Pinpoint the cell where the given text exists, returning its [X, Y] midpoint coordinate. 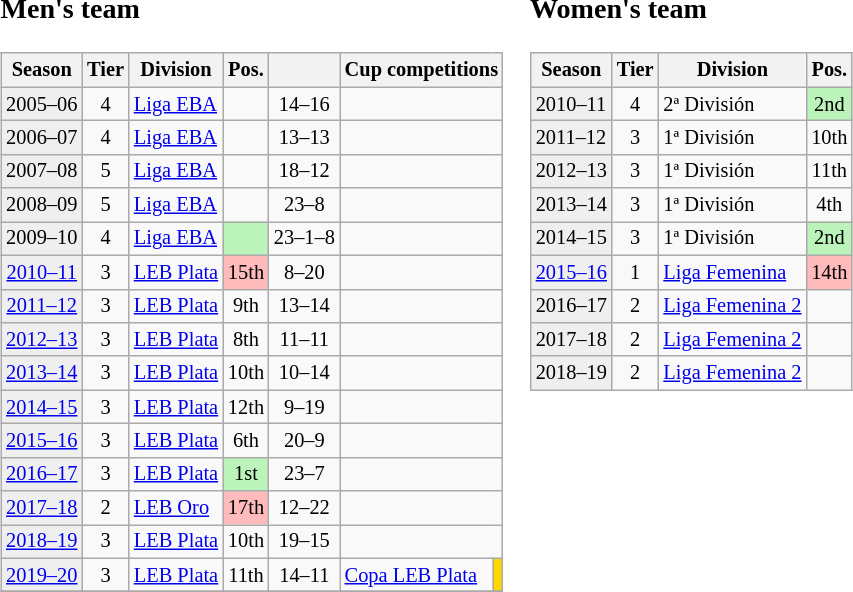
9–19 [304, 407]
9th [246, 306]
12th [246, 407]
2ª División [732, 104]
10–14 [304, 373]
1 [636, 272]
17th [246, 508]
14–16 [304, 104]
Cup competitions [422, 70]
23–8 [304, 205]
23–1–8 [304, 239]
8–20 [304, 272]
2019–20 [42, 575]
15th [246, 272]
6th [246, 441]
18–12 [304, 171]
13–14 [304, 306]
14th [829, 272]
2009–10 [42, 239]
2005–06 [42, 104]
11–11 [304, 340]
13–13 [304, 138]
2007–08 [42, 171]
2008–09 [42, 205]
LEB Oro [176, 508]
Liga Femenina [732, 272]
23–7 [304, 474]
12–22 [304, 508]
14–11 [304, 575]
1st [246, 474]
2006–07 [42, 138]
Copa LEB Plata [416, 575]
4th [829, 205]
19–15 [304, 542]
20–9 [304, 441]
8th [246, 340]
